Output the (X, Y) coordinate of the center of the cell containing the given text.  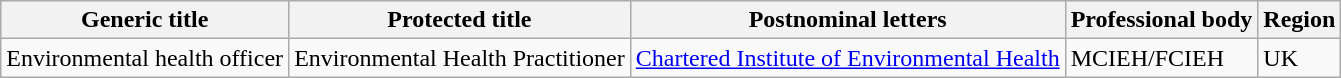
MCIEH/FCIEH (1162, 58)
Generic title (145, 20)
Environmental health officer (145, 58)
Postnominal letters (848, 20)
Chartered Institute of Environmental Health (848, 58)
Protected title (460, 20)
Professional body (1162, 20)
Environmental Health Practitioner (460, 58)
UK (1300, 58)
Region (1300, 20)
